Locate the cell with the specified text and output its (X, Y) center coordinate. 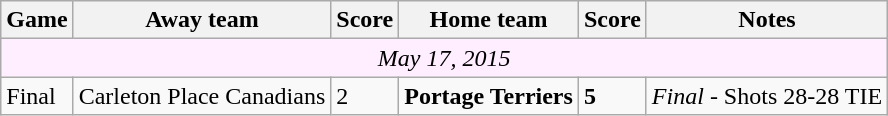
Home team (489, 20)
Final (37, 96)
Final - Shots 28-28 TIE (766, 96)
Notes (766, 20)
5 (612, 96)
2 (365, 96)
Portage Terriers (489, 96)
Game (37, 20)
Away team (202, 20)
May 17, 2015 (444, 58)
Carleton Place Canadians (202, 96)
